From the cell containing the given text, extract its center point as (x, y) coordinate. 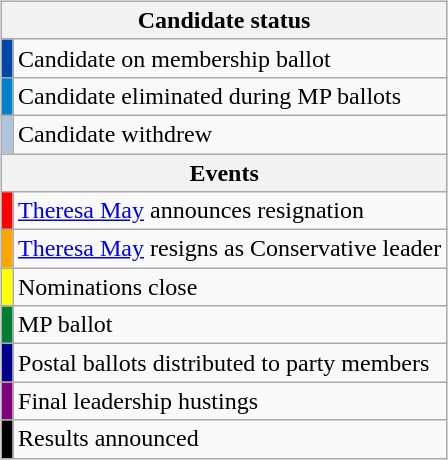
Candidate status (224, 20)
Postal ballots distributed to party members (229, 363)
Candidate on membership ballot (229, 58)
Final leadership hustings (229, 401)
MP ballot (229, 325)
Candidate withdrew (229, 134)
Nominations close (229, 287)
Events (224, 173)
Results announced (229, 439)
Theresa May resigns as Conservative leader (229, 249)
Theresa May announces resignation (229, 211)
Candidate eliminated during MP ballots (229, 96)
